Return the (X, Y) coordinate for the center point of the cell that contains the specified text.  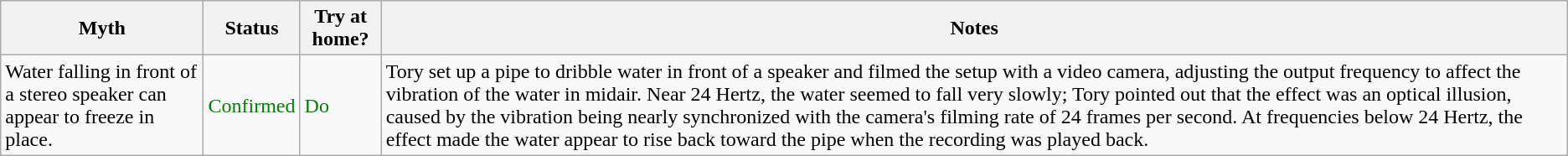
Notes (974, 29)
Myth (102, 29)
Do (340, 106)
Try at home? (340, 29)
Confirmed (251, 106)
Status (251, 29)
Water falling in front of a stereo speaker can appear to freeze in place. (102, 106)
